Provide the (x, y) coordinate of the cell's center where the given text is located.  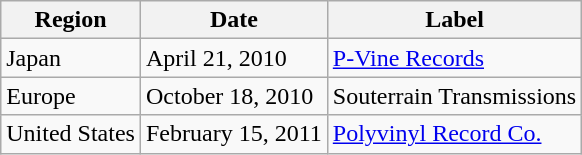
Polyvinyl Record Co. (454, 134)
April 21, 2010 (234, 58)
October 18, 2010 (234, 96)
Date (234, 20)
Souterrain Transmissions (454, 96)
Japan (71, 58)
Europe (71, 96)
February 15, 2011 (234, 134)
United States (71, 134)
Label (454, 20)
P-Vine Records (454, 58)
Region (71, 20)
